Identify which cell holds the provided text, then report its [x, y] central coordinate. 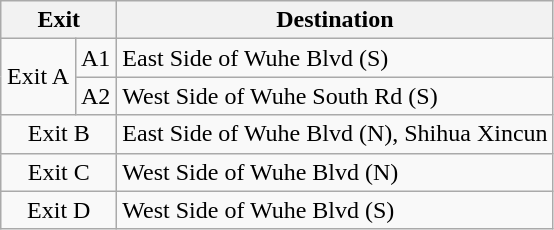
Destination [335, 20]
Exit C [59, 172]
East Side of Wuhe Blvd (N), Shihua Xincun [335, 134]
A2 [96, 96]
West Side of Wuhe Blvd (S) [335, 210]
West Side of Wuhe South Rd (S) [335, 96]
A1 [96, 58]
Exit A [38, 77]
Exit [59, 20]
Exit D [59, 210]
West Side of Wuhe Blvd (N) [335, 172]
East Side of Wuhe Blvd (S) [335, 58]
Exit B [59, 134]
